Return [X, Y] of the center of cell containing provided text 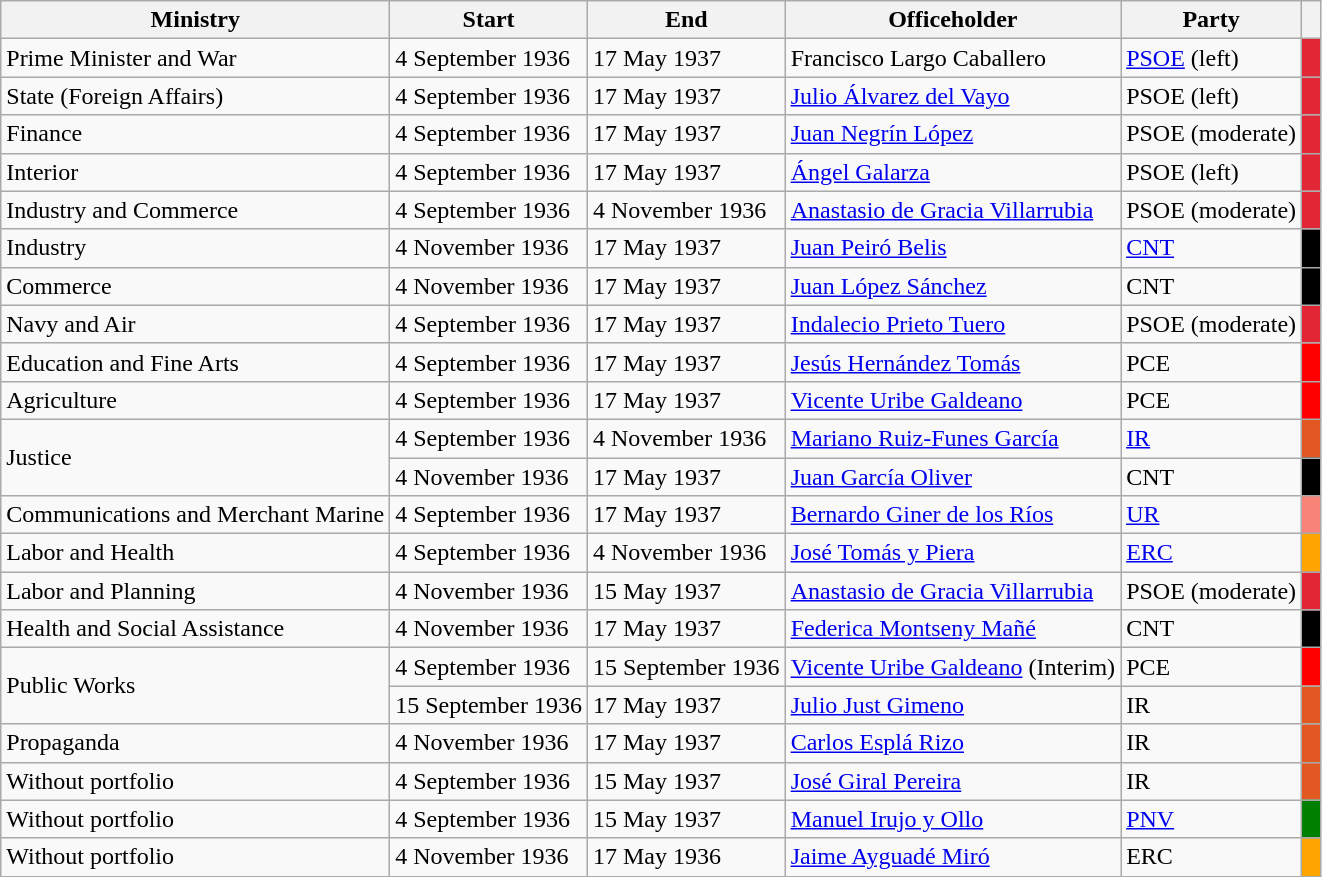
Health and Social Assistance [196, 629]
Francisco Largo Caballero [952, 58]
UR [1212, 515]
Agriculture [196, 400]
Prime Minister and War [196, 58]
Officeholder [952, 20]
Interior [196, 172]
Manuel Irujo y Ollo [952, 819]
José Tomás y Piera [952, 553]
Commerce [196, 286]
Labor and Health [196, 553]
Finance [196, 134]
Bernardo Giner de los Ríos [952, 515]
Federica Montseny Mañé [952, 629]
PNV [1212, 819]
Navy and Air [196, 324]
End [686, 20]
Ángel Galarza [952, 172]
Julio Just Gimeno [952, 705]
Carlos Esplá Rizo [952, 743]
Indalecio Prieto Tuero [952, 324]
Party [1212, 20]
Juan López Sánchez [952, 286]
Juan Negrín López [952, 134]
Propaganda [196, 743]
17 May 1936 [686, 857]
Vicente Uribe Galdeano [952, 400]
State (Foreign Affairs) [196, 96]
Start [489, 20]
Industry [196, 248]
Juan Peiró Belis [952, 248]
Juan García Oliver [952, 477]
Labor and Planning [196, 591]
Julio Álvarez del Vayo [952, 96]
Industry and Commerce [196, 210]
Jesús Hernández Tomás [952, 362]
Public Works [196, 686]
José Giral Pereira [952, 781]
Vicente Uribe Galdeano (Interim) [952, 667]
Education and Fine Arts [196, 362]
Justice [196, 457]
Mariano Ruiz-Funes García [952, 438]
Ministry [196, 20]
Communications and Merchant Marine [196, 515]
Jaime Ayguadé Miró [952, 857]
